Find where the given text appears and provide that cell's center as (x, y) coordinate. 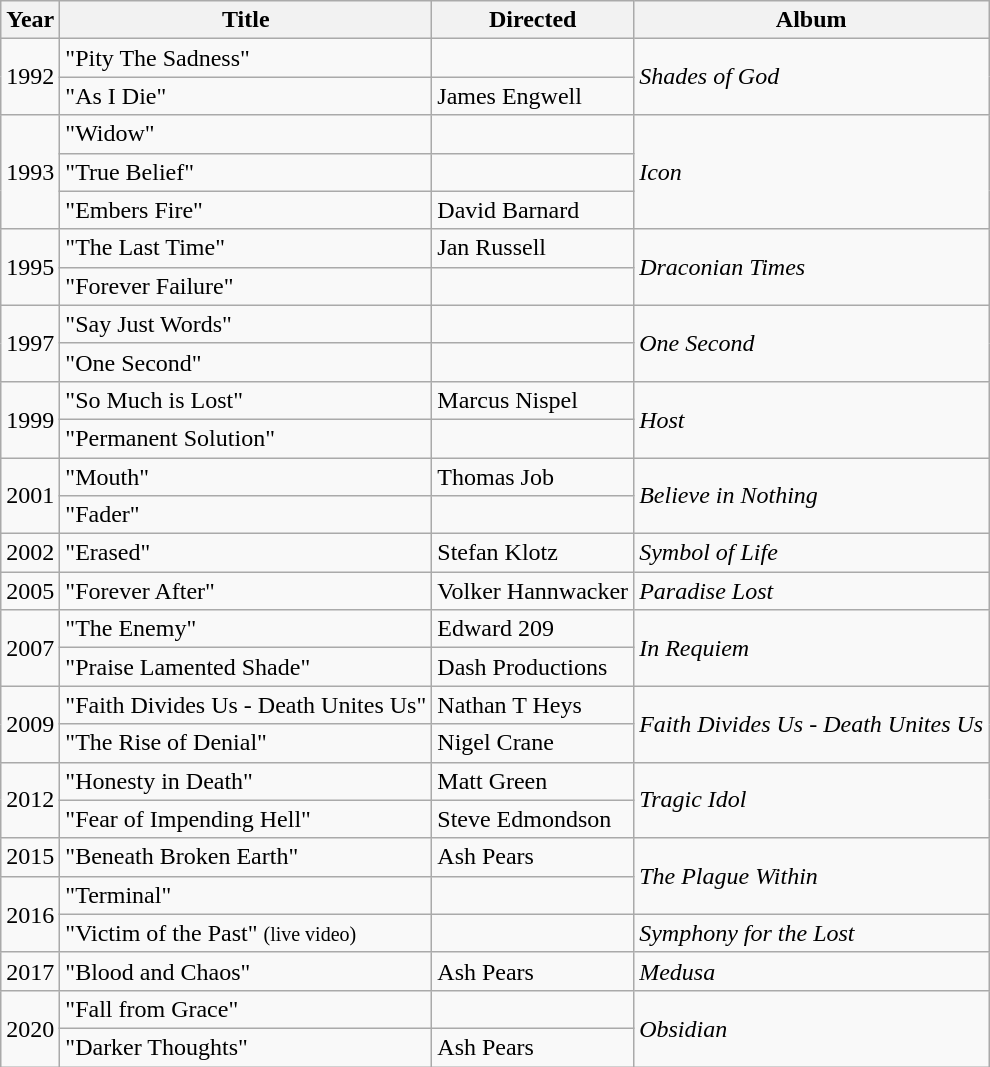
Symphony for the Lost (812, 933)
Edward 209 (533, 629)
In Requiem (812, 648)
Believe in Nothing (812, 496)
"Permanent Solution" (246, 438)
"True Belief" (246, 172)
Volker Hannwacker (533, 591)
One Second (812, 343)
Shades of God (812, 77)
David Barnard (533, 210)
2020 (30, 1028)
1992 (30, 77)
2012 (30, 800)
"Darker Thoughts" (246, 1047)
1995 (30, 267)
"Say Just Words" (246, 324)
"Blood and Chaos" (246, 971)
1993 (30, 172)
2016 (30, 914)
"Fader" (246, 515)
"Erased" (246, 553)
"Mouth" (246, 477)
"Terminal" (246, 895)
Paradise Lost (812, 591)
Nigel Crane (533, 743)
James Engwell (533, 96)
2001 (30, 496)
2017 (30, 971)
"The Rise of Denial" (246, 743)
"The Last Time" (246, 248)
1997 (30, 343)
2005 (30, 591)
Steve Edmondson (533, 819)
Host (812, 419)
"Forever Failure" (246, 286)
"Widow" (246, 134)
2007 (30, 648)
Matt Green (533, 781)
"Faith Divides Us - Death Unites Us" (246, 705)
"Beneath Broken Earth" (246, 857)
"So Much is Lost" (246, 400)
Tragic Idol (812, 800)
"Forever After" (246, 591)
1999 (30, 419)
The Plague Within (812, 876)
Album (812, 20)
Draconian Times (812, 267)
"The Enemy" (246, 629)
"As I Die" (246, 96)
Title (246, 20)
2009 (30, 724)
Jan Russell (533, 248)
"Fall from Grace" (246, 1009)
"Fear of Impending Hell" (246, 819)
Icon (812, 172)
Obsidian (812, 1028)
Stefan Klotz (533, 553)
2015 (30, 857)
2002 (30, 553)
Marcus Nispel (533, 400)
Directed (533, 20)
"Embers Fire" (246, 210)
Faith Divides Us - Death Unites Us (812, 724)
Year (30, 20)
Symbol of Life (812, 553)
"Praise Lamented Shade" (246, 667)
"Victim of the Past" (live video) (246, 933)
Medusa (812, 971)
"One Second" (246, 362)
"Pity The Sadness" (246, 58)
Thomas Job (533, 477)
Dash Productions (533, 667)
"Honesty in Death" (246, 781)
Nathan T Heys (533, 705)
